Extract the (X, Y) coordinate from the center of the cell holding the provided text.  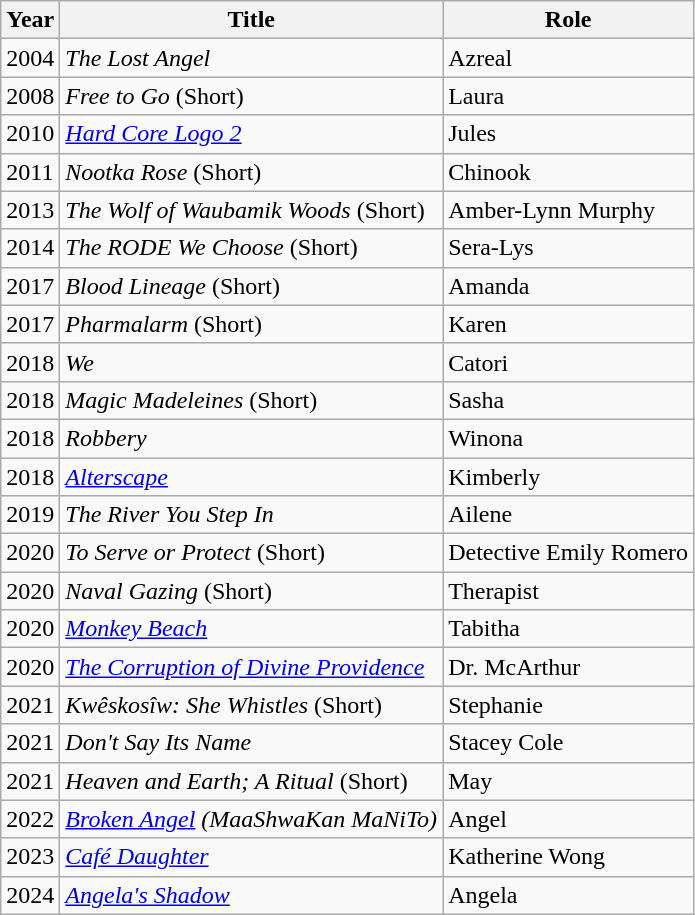
2024 (30, 895)
Katherine Wong (568, 857)
Robbery (252, 438)
Tabitha (568, 629)
Monkey Beach (252, 629)
Amber-Lynn Murphy (568, 210)
Sera-Lys (568, 248)
The Wolf of Waubamik Woods (Short) (252, 210)
2008 (30, 96)
Winona (568, 438)
Naval Gazing (Short) (252, 591)
Azreal (568, 58)
Pharmalarm (Short) (252, 324)
Stacey Cole (568, 743)
The Corruption of Divine Providence (252, 667)
2022 (30, 819)
Stephanie (568, 705)
2011 (30, 172)
2019 (30, 515)
The RODE We Choose (Short) (252, 248)
Detective Emily Romero (568, 553)
Ailene (568, 515)
Laura (568, 96)
Heaven and Earth; A Ritual (Short) (252, 781)
The Lost Angel (252, 58)
Nootka Rose (Short) (252, 172)
To Serve or Protect (Short) (252, 553)
Karen (568, 324)
Year (30, 20)
Role (568, 20)
We (252, 362)
Chinook (568, 172)
Alterscape (252, 477)
Dr. McArthur (568, 667)
Hard Core Logo 2 (252, 134)
Sasha (568, 400)
Title (252, 20)
Free to Go (Short) (252, 96)
Magic Madeleines (Short) (252, 400)
2010 (30, 134)
Kimberly (568, 477)
Angela (568, 895)
Don't Say Its Name (252, 743)
Therapist (568, 591)
Café Daughter (252, 857)
Blood Lineage (Short) (252, 286)
Angela's Shadow (252, 895)
2014 (30, 248)
Angel (568, 819)
Amanda (568, 286)
2004 (30, 58)
Catori (568, 362)
May (568, 781)
Kwêskosîw: She Whistles (Short) (252, 705)
Jules (568, 134)
The River You Step In (252, 515)
2023 (30, 857)
2013 (30, 210)
Broken Angel (MaaShwaKan MaNiTo) (252, 819)
